Determine the [X, Y] coordinate at the center of the cell enclosing the given text.  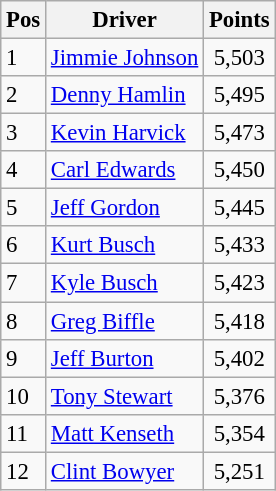
Tony Stewart [125, 396]
10 [24, 396]
5,495 [240, 95]
8 [24, 321]
7 [24, 283]
5,354 [240, 433]
5,503 [240, 58]
5,445 [240, 208]
5,433 [240, 245]
Matt Kenseth [125, 433]
5,473 [240, 133]
5,450 [240, 170]
Points [240, 20]
9 [24, 358]
Kyle Busch [125, 283]
5,402 [240, 358]
Kurt Busch [125, 245]
Jeff Burton [125, 358]
2 [24, 95]
Carl Edwards [125, 170]
4 [24, 170]
Jeff Gordon [125, 208]
Pos [24, 20]
Driver [125, 20]
Jimmie Johnson [125, 58]
1 [24, 58]
6 [24, 245]
5,376 [240, 396]
5 [24, 208]
5,251 [240, 471]
Greg Biffle [125, 321]
Kevin Harvick [125, 133]
5,423 [240, 283]
Clint Bowyer [125, 471]
Denny Hamlin [125, 95]
12 [24, 471]
3 [24, 133]
5,418 [240, 321]
11 [24, 433]
